Output the (X, Y) coordinate of the center of the cell containing the given text.  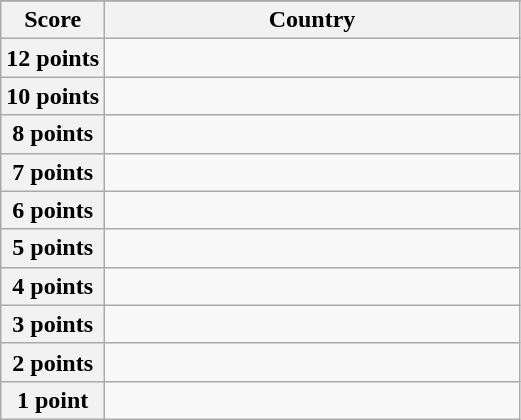
2 points (53, 362)
Score (53, 20)
3 points (53, 324)
1 point (53, 400)
5 points (53, 248)
8 points (53, 134)
4 points (53, 286)
6 points (53, 210)
10 points (53, 96)
Country (312, 20)
7 points (53, 172)
12 points (53, 58)
